Pinpoint the cell where the given text exists, returning its (X, Y) midpoint coordinate. 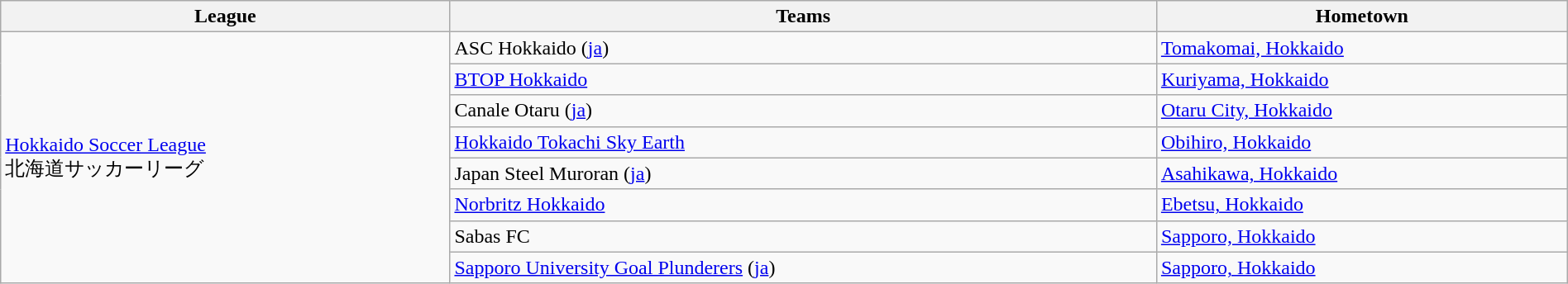
Teams (803, 17)
Canale Otaru (ja) (803, 111)
Otaru City, Hokkaido (1361, 111)
Japan Steel Muroran (ja) (803, 173)
Hometown (1361, 17)
Hokkaido Soccer League北海道サッカーリーグ (225, 158)
ASC Hokkaido (ja) (803, 48)
BTOP Hokkaido (803, 79)
Hokkaido Tokachi Sky Earth (803, 142)
League (225, 17)
Sapporo University Goal Plunderers (ja) (803, 267)
Tomakomai, Hokkaido (1361, 48)
Obihiro, Hokkaido (1361, 142)
Ebetsu, Hokkaido (1361, 205)
Norbritz Hokkaido (803, 205)
Asahikawa, Hokkaido (1361, 173)
Sabas FC (803, 236)
Kuriyama, Hokkaido (1361, 79)
